Detect which cell encompasses the target text, then output its [x, y] center coordinate. 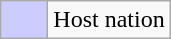
Host nation [109, 20]
